Identify which cell holds the provided text, then report its (X, Y) central coordinate. 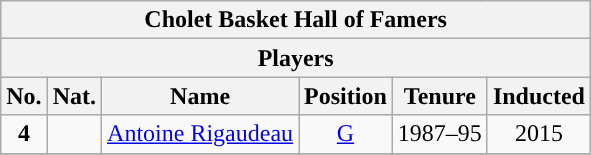
1987–95 (440, 134)
Inducted (538, 96)
Name (200, 96)
Antoine Rigaudeau (200, 134)
Players (296, 58)
Nat. (74, 96)
Cholet Basket Hall of Famers (296, 20)
4 (24, 134)
2015 (538, 134)
Position (346, 96)
G (346, 134)
Tenure (440, 96)
No. (24, 96)
